Pinpoint the cell where the given text exists, returning its (X, Y) midpoint coordinate. 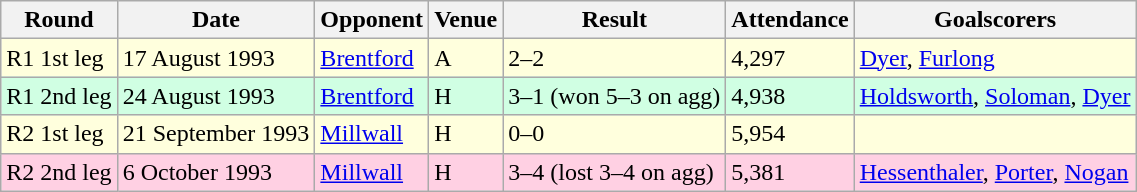
5,954 (790, 134)
R2 2nd leg (59, 172)
Result (614, 20)
17 August 1993 (216, 58)
5,381 (790, 172)
Date (216, 20)
3–1 (won 5–3 on agg) (614, 96)
Round (59, 20)
4,938 (790, 96)
3–4 (lost 3–4 on agg) (614, 172)
6 October 1993 (216, 172)
Goalscorers (995, 20)
Holdsworth, Soloman, Dyer (995, 96)
4,297 (790, 58)
Dyer, Furlong (995, 58)
R1 2nd leg (59, 96)
2–2 (614, 58)
R2 1st leg (59, 134)
21 September 1993 (216, 134)
A (466, 58)
24 August 1993 (216, 96)
Opponent (372, 20)
Attendance (790, 20)
0–0 (614, 134)
Hessenthaler, Porter, Nogan (995, 172)
R1 1st leg (59, 58)
Venue (466, 20)
